Provide the (X, Y) coordinate of the cell's center where the given text is located.  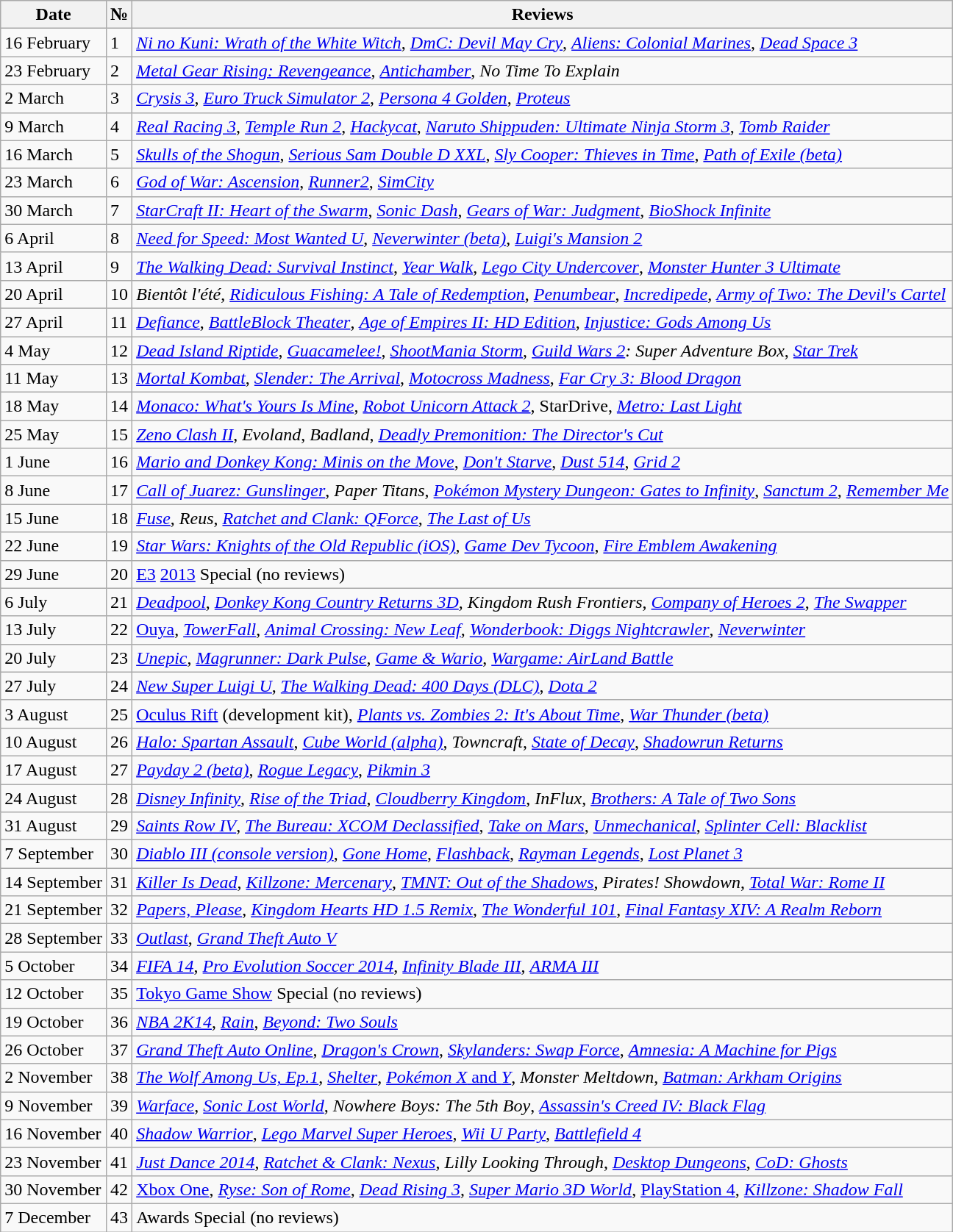
14 September (54, 882)
16 March (54, 154)
23 March (54, 182)
Zeno Clash II, Evoland, Badland, Deadly Premonition: The Director's Cut (543, 434)
Date (54, 15)
NBA 2K14, Rain, Beyond: Two Souls (543, 1022)
Ouya, TowerFall, Animal Crossing: New Leaf, Wonderbook: Diggs Nightcrawler, Neverwinter (543, 630)
2 November (54, 1078)
30 March (54, 210)
Warface, Sonic Lost World, Nowhere Boys: The 5th Boy, Assassin's Creed IV: Black Flag (543, 1106)
Bientôt l'été, Ridiculous Fishing: A Tale of Redemption, Penumbear, Incredipede, Army of Two: The Devil's Cartel (543, 294)
8 June (54, 490)
22 June (54, 546)
9 (119, 266)
20 (119, 574)
26 October (54, 1050)
27 (119, 770)
Saints Row IV, The Bureau: XCOM Declassified, Take on Mars, Unmechanical, Splinter Cell: Blacklist (543, 826)
20 April (54, 294)
1 (119, 43)
19 (119, 546)
Halo: Spartan Assault, Cube World (alpha), Towncraft, State of Decay, Shadowrun Returns (543, 742)
2 March (54, 99)
Fuse, Reus, Ratchet and Clank: QForce, The Last of Us (543, 518)
12 (119, 351)
FIFA 14, Pro Evolution Soccer 2014, Infinity Blade III, ARMA III (543, 966)
4 May (54, 351)
30 (119, 854)
29 June (54, 574)
The Wolf Among Us, Ep.1, Shelter, Pokémon X and Y, Monster Meltdown, Batman: Arkham Origins (543, 1078)
The Walking Dead: Survival Instinct, Year Walk, Lego City Undercover, Monster Hunter 3 Ultimate (543, 266)
Payday 2 (beta), Rogue Legacy, Pikmin 3 (543, 770)
27 July (54, 686)
Oculus Rift (development kit), Plants vs. Zombies 2: It's About Time, War Thunder (beta) (543, 714)
Disney Infinity, Rise of the Triad, Cloudberry Kingdom, InFlux, Brothers: A Tale of Two Sons (543, 798)
God of War: Ascension, Runner2, SimCity (543, 182)
19 October (54, 1022)
34 (119, 966)
33 (119, 938)
Outlast, Grand Theft Auto V (543, 938)
5 October (54, 966)
Metal Gear Rising: Revengeance, Antichamber, No Time To Explain (543, 71)
Grand Theft Auto Online, Dragon's Crown, Skylanders: Swap Force, Amnesia: A Machine for Pigs (543, 1050)
40 (119, 1133)
27 April (54, 322)
7 September (54, 854)
18 (119, 518)
Just Dance 2014, Ratchet & Clank: Nexus, Lilly Looking Through, Desktop Dungeons, CoD: Ghosts (543, 1161)
41 (119, 1161)
Xbox One, Ryse: Son of Rome, Dead Rising 3, Super Mario 3D World, PlayStation 4, Killzone: Shadow Fall (543, 1189)
31 August (54, 826)
Ni no Kuni: Wrath of the White Witch, DmC: Devil May Cry, Aliens: Colonial Marines, Dead Space 3 (543, 43)
E3 2013 Special (no reviews) (543, 574)
35 (119, 994)
7 December (54, 1217)
13 (119, 379)
2 (119, 71)
6 April (54, 238)
42 (119, 1189)
Killer Is Dead, Killzone: Mercenary, TMNT: Out of the Shadows, Pirates! Showdown, Total War: Rome II (543, 882)
17 August (54, 770)
3 (119, 99)
23 November (54, 1161)
20 July (54, 658)
Need for Speed: Most Wanted U, Neverwinter (beta), Luigi's Mansion 2 (543, 238)
18 May (54, 407)
23 (119, 658)
28 (119, 798)
15 (119, 434)
4 (119, 126)
Defiance, BattleBlock Theater, Age of Empires II: HD Edition, Injustice: Gods Among Us (543, 322)
16 February (54, 43)
8 (119, 238)
6 (119, 182)
9 November (54, 1106)
13 April (54, 266)
13 July (54, 630)
30 November (54, 1189)
26 (119, 742)
Real Racing 3, Temple Run 2, Hackycat, Naruto Shippuden: Ultimate Ninja Storm 3, Tomb Raider (543, 126)
Skulls of the Shogun, Serious Sam Double D XXL, Sly Cooper: Thieves in Time, Path of Exile (beta) (543, 154)
38 (119, 1078)
Crysis 3, Euro Truck Simulator 2, Persona 4 Golden, Proteus (543, 99)
32 (119, 910)
Mario and Donkey Kong: Minis on the Move, Don't Starve, Dust 514, Grid 2 (543, 462)
14 (119, 407)
3 August (54, 714)
11 May (54, 379)
7 (119, 210)
Star Wars: Knights of the Old Republic (iOS), Game Dev Tycoon, Fire Emblem Awakening (543, 546)
Diablo III (console version), Gone Home, Flashback, Rayman Legends, Lost Planet 3 (543, 854)
Dead Island Riptide, Guacamelee!, ShootMania Storm, Guild Wars 2: Super Adventure Box, Star Trek (543, 351)
10 (119, 294)
21 September (54, 910)
39 (119, 1106)
24 August (54, 798)
Monaco: What's Yours Is Mine, Robot Unicorn Attack 2, StarDrive, Metro: Last Light (543, 407)
Awards Special (no reviews) (543, 1217)
43 (119, 1217)
5 (119, 154)
№ (119, 15)
17 (119, 490)
12 October (54, 994)
Unepic, Magrunner: Dark Pulse, Game & Wario, Wargame: AirLand Battle (543, 658)
24 (119, 686)
Mortal Kombat, Slender: The Arrival, Motocross Madness, Far Cry 3: Blood Dragon (543, 379)
Papers, Please, Kingdom Hearts HD 1.5 Remix, The Wonderful 101, Final Fantasy XIV: A Realm Reborn (543, 910)
15 June (54, 518)
25 (119, 714)
New Super Luigi U, The Walking Dead: 400 Days (DLC), Dota 2 (543, 686)
11 (119, 322)
25 May (54, 434)
9 March (54, 126)
37 (119, 1050)
16 November (54, 1133)
21 (119, 602)
28 September (54, 938)
36 (119, 1022)
6 July (54, 602)
Deadpool, Donkey Kong Country Returns 3D, Kingdom Rush Frontiers, Company of Heroes 2, The Swapper (543, 602)
StarCraft II: Heart of the Swarm, Sonic Dash, Gears of War: Judgment, BioShock Infinite (543, 210)
10 August (54, 742)
23 February (54, 71)
16 (119, 462)
29 (119, 826)
Tokyo Game Show Special (no reviews) (543, 994)
Shadow Warrior, Lego Marvel Super Heroes, Wii U Party, Battlefield 4 (543, 1133)
1 June (54, 462)
Call of Juarez: Gunslinger, Paper Titans, Pokémon Mystery Dungeon: Gates to Infinity, Sanctum 2, Remember Me (543, 490)
Reviews (543, 15)
31 (119, 882)
22 (119, 630)
